Pinpoint the cell where the given text exists, returning its (x, y) midpoint coordinate. 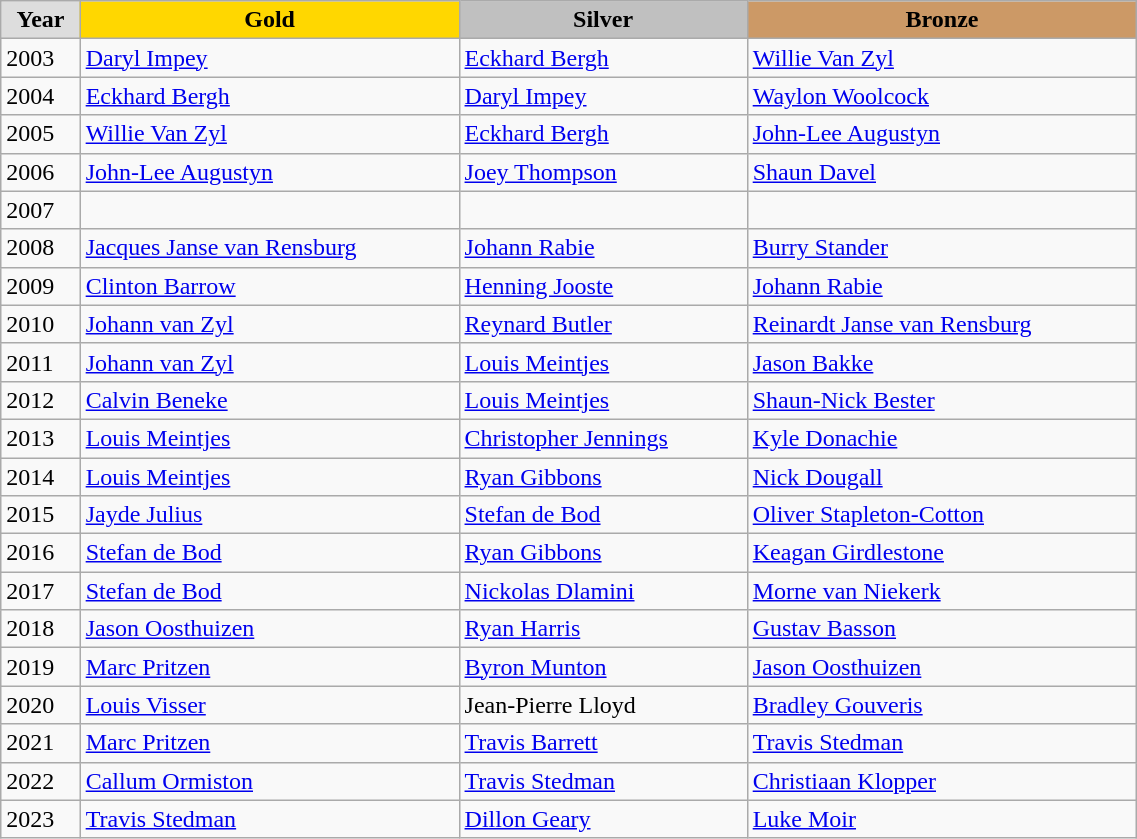
Christiaan Klopper (942, 781)
2021 (40, 743)
Silver (603, 20)
2008 (40, 248)
2022 (40, 781)
2017 (40, 591)
Burry Stander (942, 248)
Christopher Jennings (603, 438)
Jason Bakke (942, 362)
Kyle Donachie (942, 438)
Jacques Janse van Rensburg (270, 248)
Reynard Butler (603, 324)
2003 (40, 58)
2011 (40, 362)
2006 (40, 172)
2012 (40, 400)
Waylon Woolcock (942, 96)
2007 (40, 210)
2004 (40, 96)
2014 (40, 477)
2018 (40, 629)
Dillon Geary (603, 819)
2019 (40, 667)
Luke Moir (942, 819)
Shaun-Nick Bester (942, 400)
2013 (40, 438)
Keagan Girdlestone (942, 553)
Gustav Basson (942, 629)
2005 (40, 134)
Nickolas Dlamini (603, 591)
2023 (40, 819)
2016 (40, 553)
Year (40, 20)
Byron Munton (603, 667)
Ryan Harris (603, 629)
Clinton Barrow (270, 286)
2020 (40, 705)
Reinardt Janse van Rensburg (942, 324)
Callum Ormiston (270, 781)
Jayde Julius (270, 515)
Calvin Beneke (270, 400)
Joey Thompson (603, 172)
2015 (40, 515)
Gold (270, 20)
2010 (40, 324)
Bradley Gouveris (942, 705)
Henning Jooste (603, 286)
Shaun Davel (942, 172)
Morne van Niekerk (942, 591)
Bronze (942, 20)
Jean-Pierre Lloyd (603, 705)
Oliver Stapleton-Cotton (942, 515)
Louis Visser (270, 705)
Travis Barrett (603, 743)
2009 (40, 286)
Nick Dougall (942, 477)
